Search for the cell housing the specified text and yield its (x, y) center coordinate. 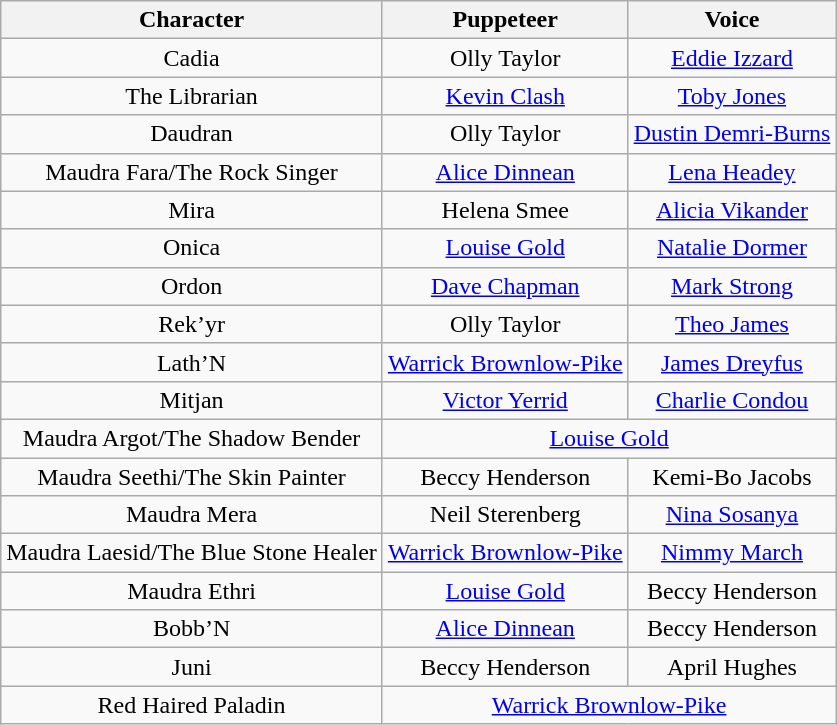
Theo James (732, 324)
The Librarian (192, 96)
Maudra Laesid/The Blue Stone Healer (192, 553)
Dustin Demri-Burns (732, 134)
Natalie Dormer (732, 248)
Kevin Clash (505, 96)
Maudra Mera (192, 515)
Juni (192, 667)
Cadia (192, 58)
Character (192, 20)
Lath’N (192, 362)
Toby Jones (732, 96)
Mark Strong (732, 286)
Rek’yr (192, 324)
Dave Chapman (505, 286)
Voice (732, 20)
Ordon (192, 286)
Nina Sosanya (732, 515)
Red Haired Paladin (192, 705)
Neil Sterenberg (505, 515)
Onica (192, 248)
April Hughes (732, 667)
Nimmy March (732, 553)
James Dreyfus (732, 362)
Maudra Ethri (192, 591)
Charlie Condou (732, 400)
Bobb’N (192, 629)
Mitjan (192, 400)
Alicia Vikander (732, 210)
Mira (192, 210)
Kemi-Bo Jacobs (732, 477)
Victor Yerrid (505, 400)
Helena Smee (505, 210)
Maudra Fara/The Rock Singer (192, 172)
Maudra Argot/The Shadow Bender (192, 438)
Eddie Izzard (732, 58)
Maudra Seethi/The Skin Painter (192, 477)
Puppeteer (505, 20)
Daudran (192, 134)
Lena Headey (732, 172)
